Extract the (x, y) coordinate from the center of the cell holding the provided text.  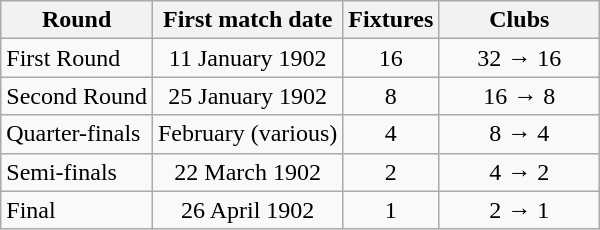
1 (391, 210)
25 January 1902 (247, 96)
2 (391, 172)
26 April 1902 (247, 210)
16 → 8 (520, 96)
Round (77, 20)
22 March 1902 (247, 172)
11 January 1902 (247, 58)
Final (77, 210)
First Round (77, 58)
8 (391, 96)
32 → 16 (520, 58)
First match date (247, 20)
4 (391, 134)
16 (391, 58)
Clubs (520, 20)
Quarter-finals (77, 134)
4 → 2 (520, 172)
8 → 4 (520, 134)
Second Round (77, 96)
February (various) (247, 134)
2 → 1 (520, 210)
Semi-finals (77, 172)
Fixtures (391, 20)
